For the text-containing cell, return its midpoint in (X, Y) coordinate format. 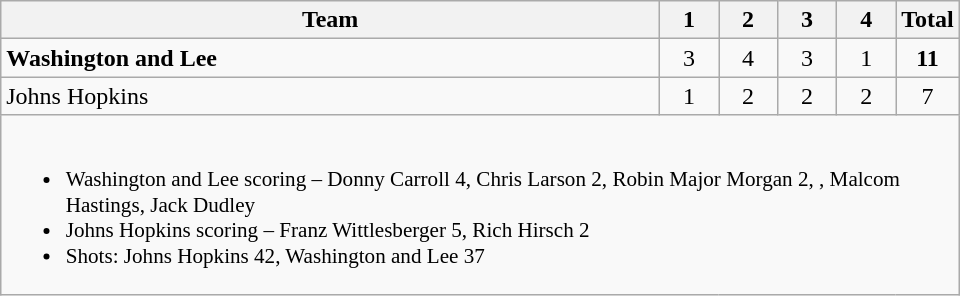
11 (928, 58)
Washington and Lee (330, 58)
7 (928, 96)
Total (928, 20)
Team (330, 20)
Johns Hopkins (330, 96)
